Return the [X, Y] coordinate for the center point of the cell that contains the specified text.  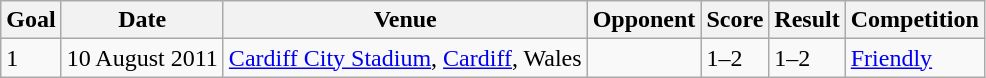
Venue [405, 20]
10 August 2011 [142, 58]
Friendly [914, 58]
Opponent [644, 20]
1 [31, 58]
Goal [31, 20]
Competition [914, 20]
Date [142, 20]
Cardiff City Stadium, Cardiff, Wales [405, 58]
Result [807, 20]
Score [735, 20]
